Return the (X, Y) coordinate for the center point of the cell that contains the specified text.  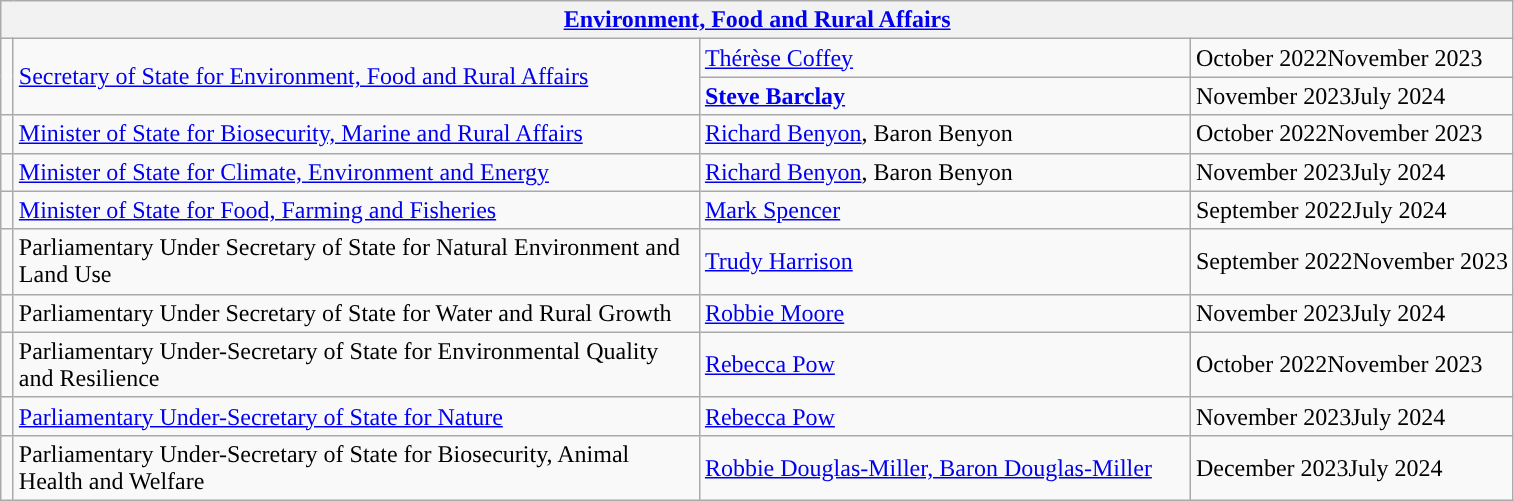
Environment, Food and Rural Affairs (758, 20)
Thérèse Coffey (944, 58)
Robbie Douglas-Miller, Baron Douglas-Miller (944, 468)
Minister of State for Food, Farming and Fisheries (356, 210)
Parliamentary Under-Secretary of State for Biosecurity, Animal Health and Welfare (356, 468)
Parliamentary Under Secretary of State for Water and Rural Growth (356, 313)
Robbie Moore (944, 313)
Steve Barclay (944, 96)
Parliamentary Under-Secretary of State for Environmental Quality and Resilience (356, 364)
Minister of State for Climate, Environment and Energy (356, 172)
Trudy Harrison (944, 262)
December 2023July 2024 (1352, 468)
Secretary of State for Environment, Food and Rural Affairs (356, 77)
Minister of State for Biosecurity, Marine and Rural Affairs (356, 134)
Parliamentary Under-Secretary of State for Nature (356, 416)
September 2022July 2024 (1352, 210)
Mark Spencer (944, 210)
Parliamentary Under Secretary of State for Natural Environment and Land Use (356, 262)
September 2022November 2023 (1352, 262)
